For the text-containing cell, return its midpoint in [X, Y] coordinate format. 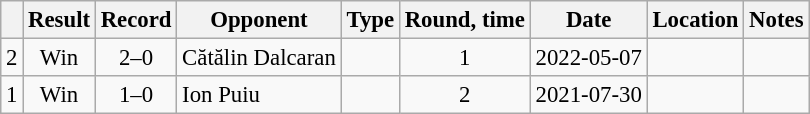
Date [588, 20]
Round, time [464, 20]
Result [60, 20]
Type [370, 20]
2–0 [136, 58]
1–0 [136, 95]
Cătălin Dalcaran [259, 58]
2021-07-30 [588, 95]
Location [696, 20]
Record [136, 20]
Notes [776, 20]
2022-05-07 [588, 58]
Ion Puiu [259, 95]
Opponent [259, 20]
